Extract the [X, Y] coordinate from the center of the cell holding the provided text.  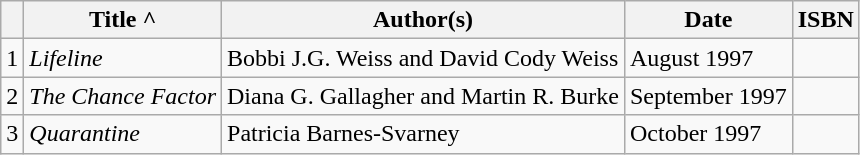
Bobbi J.G. Weiss and David Cody Weiss [424, 58]
Author(s) [424, 20]
Title ^ [123, 20]
1 [12, 58]
Diana G. Gallagher and Martin R. Burke [424, 96]
Quarantine [123, 134]
Patricia Barnes-Svarney [424, 134]
August 1997 [708, 58]
Lifeline [123, 58]
September 1997 [708, 96]
3 [12, 134]
October 1997 [708, 134]
The Chance Factor [123, 96]
ISBN [826, 20]
2 [12, 96]
Date [708, 20]
